Determine the (x, y) coordinate at the center of the cell enclosing the given text.  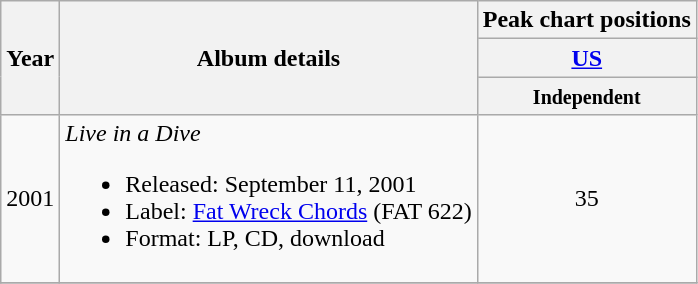
Independent (586, 96)
Album details (268, 58)
US (586, 58)
Year (30, 58)
2001 (30, 198)
Live in a DiveReleased: September 11, 2001Label: Fat Wreck Chords (FAT 622)Format: LP, CD, download (268, 198)
35 (586, 198)
Peak chart positions (586, 20)
